Scan for the cell matching the given text and deliver its [x, y] coordinate at center. 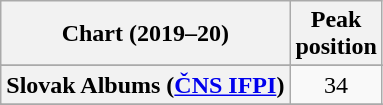
Chart (2019–20) [146, 34]
Slovak Albums (ČNS IFPI) [146, 85]
Peakposition [336, 34]
34 [336, 85]
